Locate the cell with the specified text and output its [x, y] center coordinate. 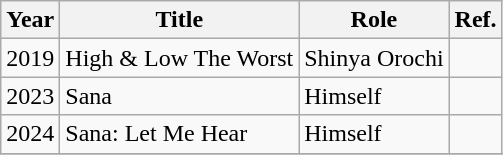
2023 [30, 96]
Year [30, 20]
Ref. [476, 20]
2019 [30, 58]
Sana [180, 96]
Role [374, 20]
Title [180, 20]
Sana: Let Me Hear [180, 134]
High & Low The Worst [180, 58]
Shinya Orochi [374, 58]
2024 [30, 134]
